Locate the cell with the specified text and output its [X, Y] center coordinate. 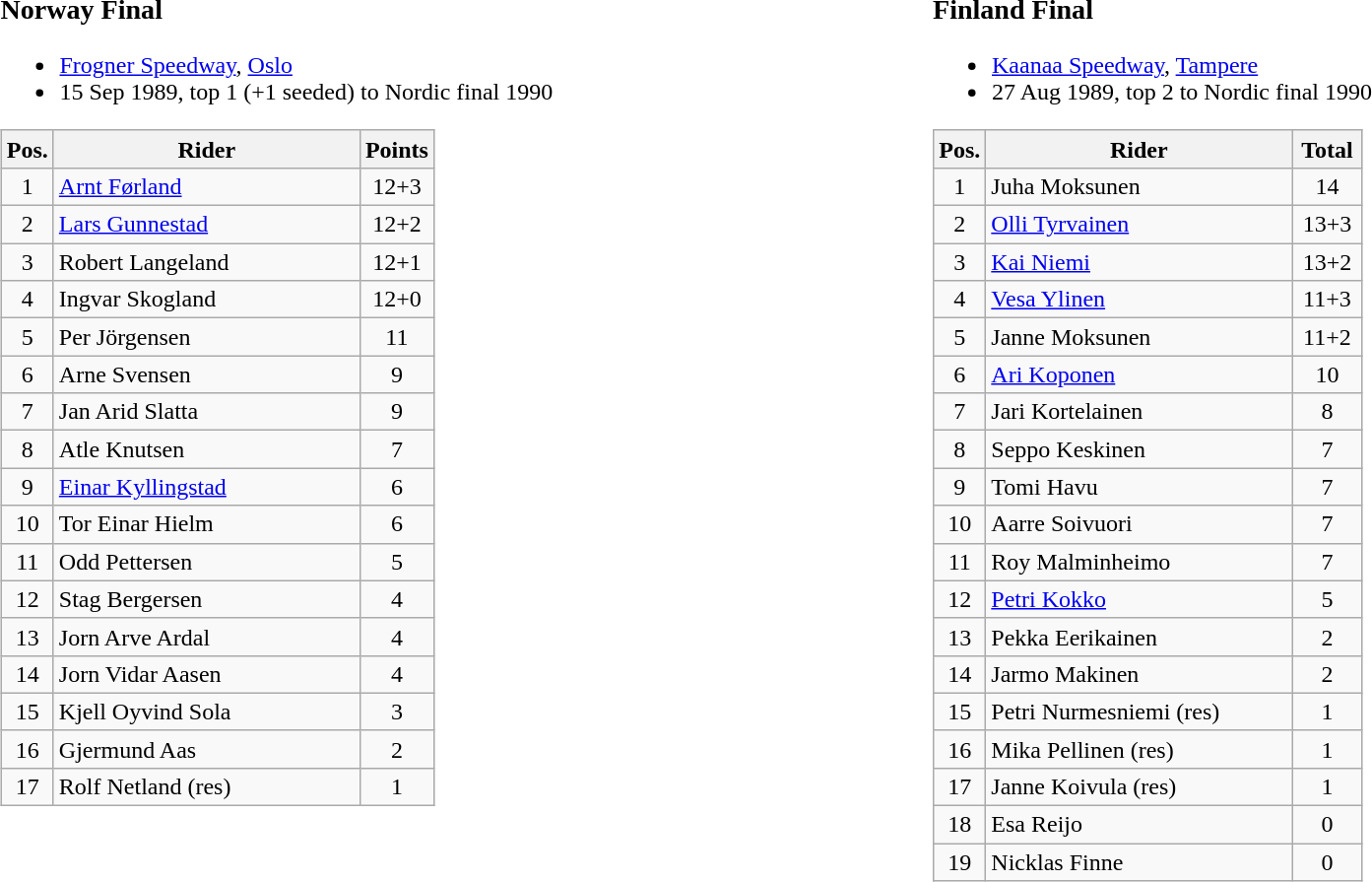
Jarmo Makinen [1139, 674]
Petri Kokko [1139, 599]
13+2 [1328, 262]
12+2 [396, 225]
11+3 [1328, 300]
Kai Niemi [1139, 262]
12+1 [396, 262]
Vesa Ylinen [1139, 300]
11+2 [1328, 337]
18 [959, 825]
Jari Kortelainen [1139, 412]
Gjermund Aas [207, 749]
Odd Pettersen [207, 562]
Jorn Vidar Aasen [207, 674]
Janne Moksunen [1139, 337]
Atle Knutsen [207, 449]
Stag Bergersen [207, 599]
Esa Reijo [1139, 825]
Aarre Soivuori [1139, 524]
Juha Moksunen [1139, 186]
Ingvar Skogland [207, 300]
Robert Langeland [207, 262]
Ari Koponen [1139, 374]
Kjell Oyvind Sola [207, 712]
Mika Pellinen (res) [1139, 749]
Arne Svensen [207, 374]
Olli Tyrvainen [1139, 225]
Janne Koivula (res) [1139, 786]
Nicklas Finne [1139, 862]
Jorn Arve Ardal [207, 637]
Tomi Havu [1139, 487]
Roy Malminheimo [1139, 562]
Arnt Førland [207, 186]
Jan Arid Slatta [207, 412]
19 [959, 862]
Einar Kyllingstad [207, 487]
Per Jörgensen [207, 337]
Pekka Eerikainen [1139, 637]
Total [1328, 149]
12+3 [396, 186]
Lars Gunnestad [207, 225]
Points [396, 149]
Petri Nurmesniemi (res) [1139, 712]
Tor Einar Hielm [207, 524]
13+3 [1328, 225]
Rolf Netland (res) [207, 786]
12+0 [396, 300]
Seppo Keskinen [1139, 449]
